Capture the cell that displays the provided text and extract its (X, Y) central coordinate. 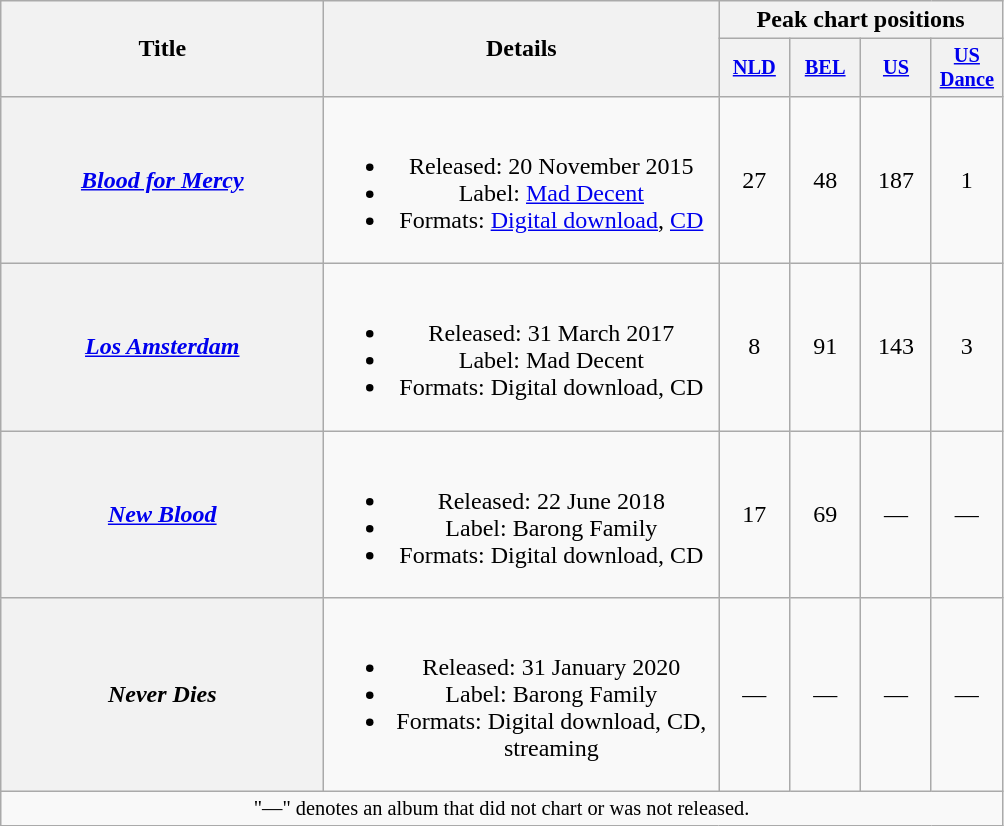
Blood for Mercy (162, 180)
3 (966, 348)
Peak chart positions (860, 20)
187 (896, 180)
Released: 31 March 2017Label: Mad DecentFormats: Digital download, CD (522, 348)
New Blood (162, 514)
Released: 31 January 2020Label: Barong FamilyFormats: Digital download, CD, streaming (522, 695)
NLD (754, 68)
Released: 20 November 2015Label: Mad DecentFormats: Digital download, CD (522, 180)
143 (896, 348)
Title (162, 49)
"—" denotes an album that did not chart or was not released. (502, 809)
US (896, 68)
USDance (966, 68)
27 (754, 180)
1 (966, 180)
48 (826, 180)
91 (826, 348)
17 (754, 514)
BEL (826, 68)
Los Amsterdam (162, 348)
Never Dies (162, 695)
69 (826, 514)
Details (522, 49)
Released: 22 June 2018Label: Barong FamilyFormats: Digital download, CD (522, 514)
8 (754, 348)
